Scan for the cell matching the given text and deliver its (X, Y) coordinate at center. 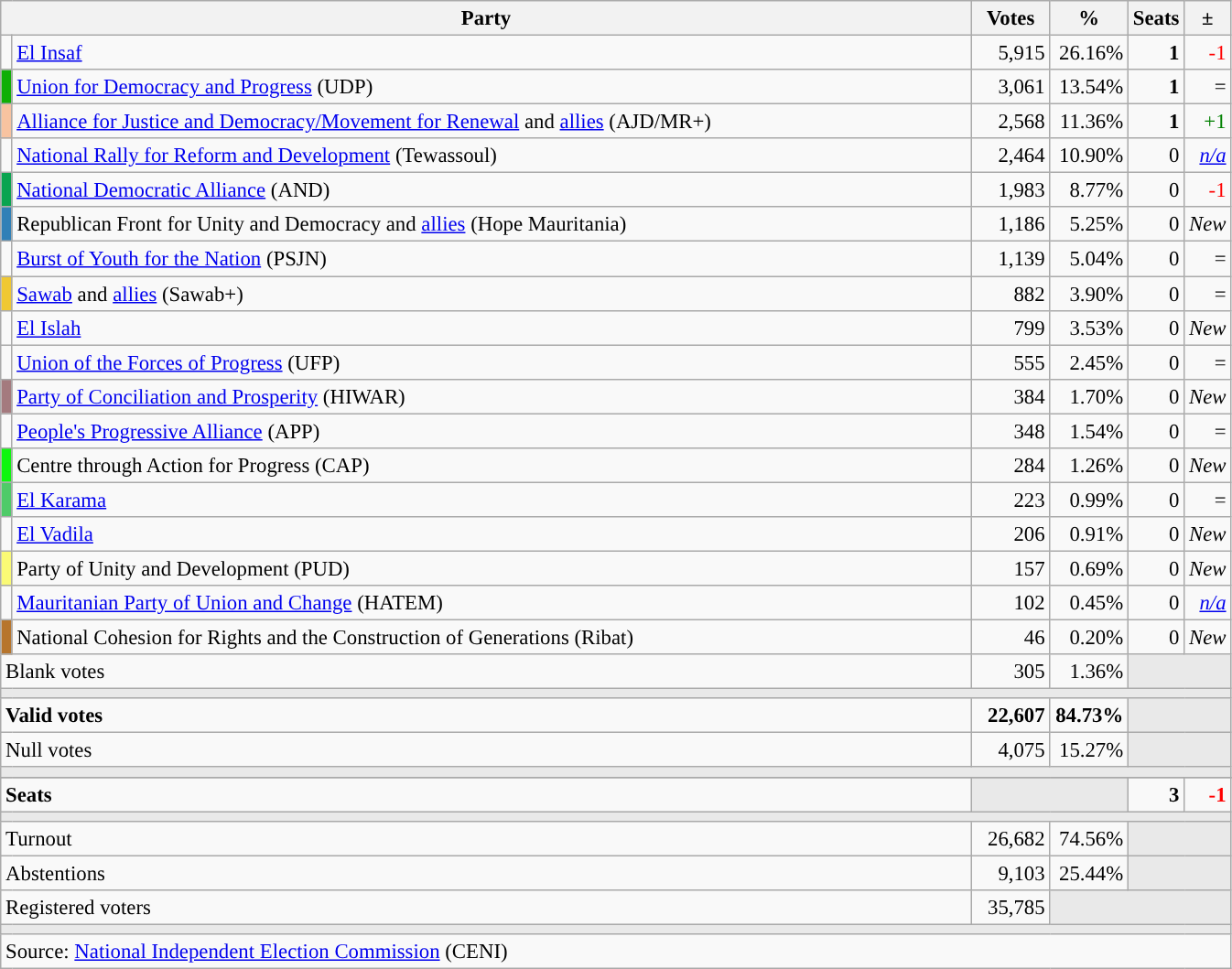
0.45% (1089, 603)
5,915 (1010, 53)
Party of Unity and Development (PUD) (492, 568)
9,103 (1010, 873)
2.45% (1089, 362)
1.26% (1089, 466)
5.04% (1089, 259)
0.20% (1089, 638)
Mauritanian Party of Union and Change (HATEM) (492, 603)
Centre through Action for Progress (CAP) (492, 466)
8.77% (1089, 190)
102 (1010, 603)
284 (1010, 466)
Turnout (487, 838)
Republican Front for Unity and Democracy and allies (Hope Mauritania) (492, 224)
1.70% (1089, 396)
10.90% (1089, 156)
Null votes (487, 750)
Valid votes (487, 716)
35,785 (1010, 908)
National Democratic Alliance (AND) (492, 190)
0.69% (1089, 568)
0.99% (1089, 500)
206 (1010, 534)
1,139 (1010, 259)
15.27% (1089, 750)
Blank votes (487, 672)
46 (1010, 638)
799 (1010, 328)
Union of the Forces of Progress (UFP) (492, 362)
El Islah (492, 328)
3,061 (1010, 87)
National Cohesion for Rights and the Construction of Generations (Ribat) (492, 638)
1.36% (1089, 672)
26,682 (1010, 838)
Votes (1010, 18)
74.56% (1089, 838)
Party of Conciliation and Prosperity (HIWAR) (492, 396)
Alliance for Justice and Democracy/Movement for Renewal and allies (AJD/MR+) (492, 122)
El Vadila (492, 534)
3.90% (1089, 294)
555 (1010, 362)
1,983 (1010, 190)
22,607 (1010, 716)
Party (487, 18)
13.54% (1089, 87)
1.54% (1089, 431)
Sawab and allies (Sawab+) (492, 294)
0.91% (1089, 534)
Union for Democracy and Progress (UDP) (492, 87)
National Rally for Reform and Development (Tewassoul) (492, 156)
+1 (1208, 122)
El Insaf (492, 53)
26.16% (1089, 53)
305 (1010, 672)
Source: National Independent Election Commission (CENI) (616, 952)
% (1089, 18)
11.36% (1089, 122)
Burst of Youth for the Nation (PSJN) (492, 259)
84.73% (1089, 716)
2,568 (1010, 122)
384 (1010, 396)
157 (1010, 568)
5.25% (1089, 224)
People's Progressive Alliance (APP) (492, 431)
25.44% (1089, 873)
El Karama (492, 500)
3.53% (1089, 328)
1,186 (1010, 224)
± (1208, 18)
2,464 (1010, 156)
348 (1010, 431)
Abstentions (487, 873)
223 (1010, 500)
3 (1157, 794)
4,075 (1010, 750)
882 (1010, 294)
Registered voters (487, 908)
